Scan for the cell matching the given text and deliver its [x, y] coordinate at center. 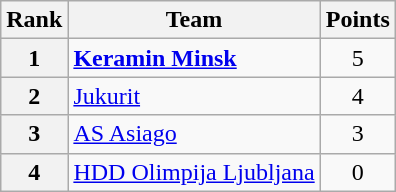
AS Asiago [194, 134]
Team [194, 20]
Points [358, 20]
0 [358, 172]
5 [358, 58]
Keramin Minsk [194, 58]
1 [34, 58]
HDD Olimpija Ljubljana [194, 172]
2 [34, 96]
Rank [34, 20]
Jukurit [194, 96]
